From the cell containing the given text, extract its center point as [x, y] coordinate. 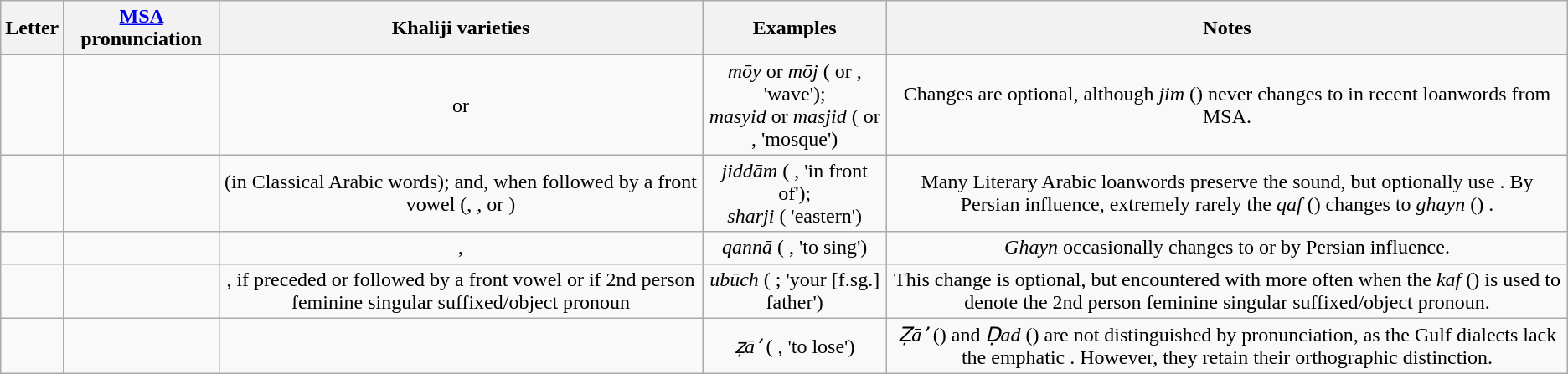
(in Classical Arabic words); and, when followed by a front vowel (, , or ) [461, 193]
Ghayn occasionally changes to or by Persian influence. [1227, 248]
mōy or mōj ( or , 'wave'); masyid or masjid ( or , 'mosque') [795, 105]
Khaliji varieties [461, 28]
, [461, 248]
MSA pronunciation [142, 28]
Many Literary Arabic loanwords preserve the sound, but optionally use . By Persian influence, extremely rarely the qaf () changes to ghayn () . [1227, 193]
or [461, 105]
Notes [1227, 28]
ẓāʼ ( , 'to lose') [795, 346]
Examples [795, 28]
Letter [32, 28]
Changes are optional, although jim () never changes to in recent loanwords from MSA. [1227, 105]
, if preceded or followed by a front vowel or if 2nd person feminine singular suffixed/object pronoun [461, 291]
qannā ( , 'to sing') [795, 248]
ubūch ( ; 'your [f.sg.] father') [795, 291]
jiddām ( , 'in front of'); sharji ( 'eastern') [795, 193]
This change is optional, but encountered with more often when the kaf () is used to denote the 2nd person feminine singular suffixed/object pronoun. [1227, 291]
